Return the (x, y) coordinate for the center point of the cell that contains the specified text.  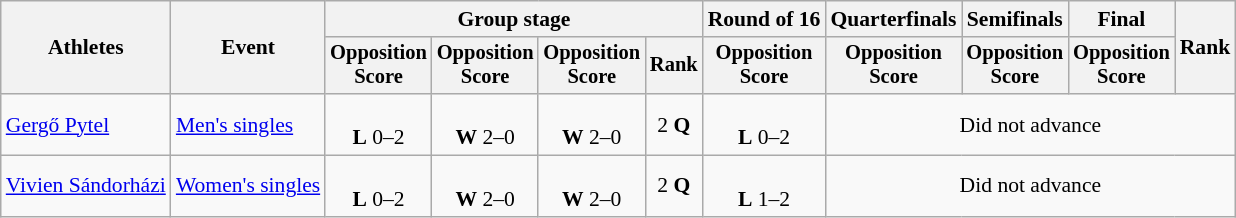
Round of 16 (764, 19)
Gergő Pytel (86, 124)
Quarterfinals (893, 19)
Vivien Sándorházi (86, 186)
L 1–2 (764, 186)
Final (1122, 19)
Athletes (86, 48)
Semifinals (1016, 19)
Women's singles (248, 186)
Group stage (514, 19)
Men's singles (248, 124)
Event (248, 48)
